Capture the cell that displays the provided text and extract its (X, Y) central coordinate. 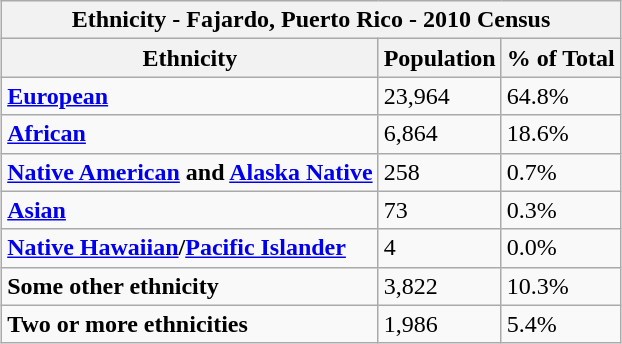
Native Hawaiian/Pacific Islander (190, 248)
18.6% (560, 134)
Two or more ethnicities (190, 324)
258 (440, 172)
Population (440, 58)
Native American and Alaska Native (190, 172)
5.4% (560, 324)
6,864 (440, 134)
0.3% (560, 210)
4 (440, 248)
African (190, 134)
0.0% (560, 248)
23,964 (440, 96)
Asian (190, 210)
European (190, 96)
Ethnicity (190, 58)
1,986 (440, 324)
73 (440, 210)
0.7% (560, 172)
10.3% (560, 286)
3,822 (440, 286)
Some other ethnicity (190, 286)
64.8% (560, 96)
Ethnicity - Fajardo, Puerto Rico - 2010 Census (312, 20)
% of Total (560, 58)
